Detect which cell encompasses the target text, then output its (x, y) center coordinate. 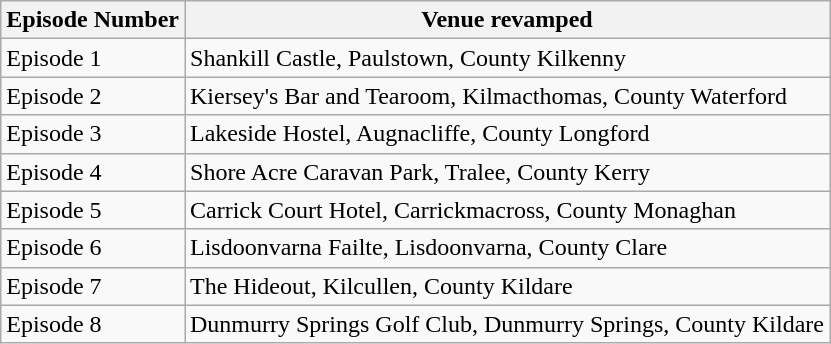
Venue revamped (506, 20)
Episode 3 (93, 134)
Episode 6 (93, 248)
Episode 8 (93, 324)
Shore Acre Caravan Park, Tralee, County Kerry (506, 172)
Kiersey's Bar and Tearoom, Kilmacthomas, County Waterford (506, 96)
Episode 4 (93, 172)
Episode 7 (93, 286)
Shankill Castle, Paulstown, County Kilkenny (506, 58)
Episode Number (93, 20)
Dunmurry Springs Golf Club, Dunmurry Springs, County Kildare (506, 324)
The Hideout, Kilcullen, County Kildare (506, 286)
Episode 1 (93, 58)
Lisdoonvarna Failte, Lisdoonvarna, County Clare (506, 248)
Carrick Court Hotel, Carrickmacross, County Monaghan (506, 210)
Episode 5 (93, 210)
Lakeside Hostel, Augnacliffe, County Longford (506, 134)
Episode 2 (93, 96)
